Extract the (X, Y) coordinate from the center of the cell holding the provided text.  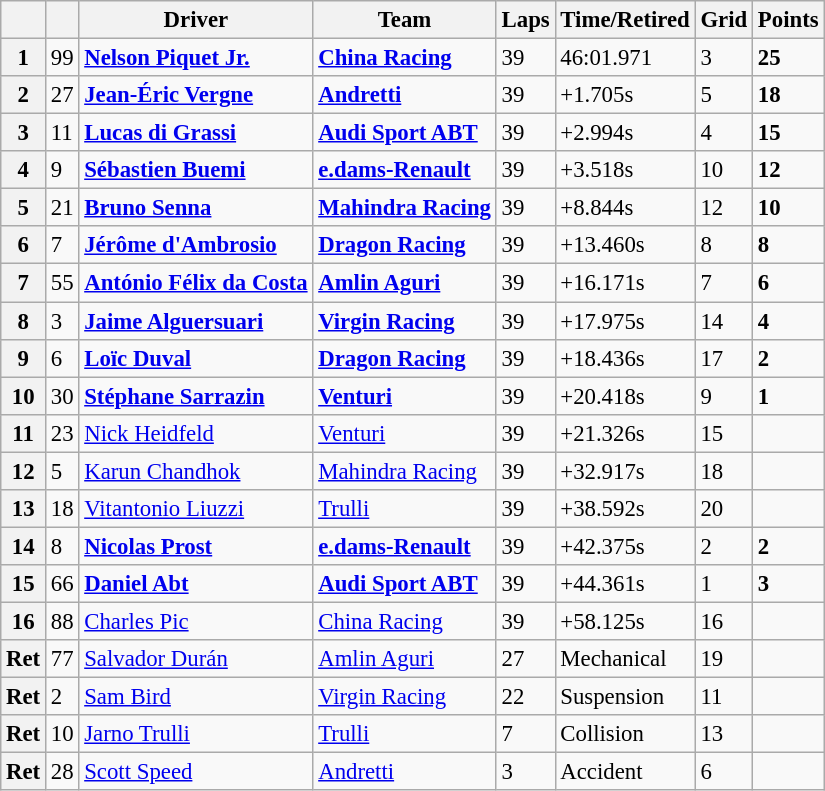
22 (526, 697)
88 (62, 621)
Team (404, 20)
Suspension (625, 697)
Jarno Trulli (196, 734)
+13.460s (625, 245)
+16.171s (625, 283)
Jean-Éric Vergne (196, 95)
Stéphane Sarrazin (196, 396)
Karun Chandhok (196, 471)
19 (724, 659)
+20.418s (625, 396)
+21.326s (625, 433)
Salvador Durán (196, 659)
55 (62, 283)
Laps (526, 20)
+1.705s (625, 95)
Nicolas Prost (196, 546)
+3.518s (625, 170)
Points (788, 20)
+2.994s (625, 133)
28 (62, 772)
77 (62, 659)
Sam Bird (196, 697)
Jaime Alguersuari (196, 321)
+32.917s (625, 471)
+18.436s (625, 358)
30 (62, 396)
Nick Heidfeld (196, 433)
Scott Speed (196, 772)
Lucas di Grassi (196, 133)
Bruno Senna (196, 208)
+38.592s (625, 509)
25 (788, 58)
Collision (625, 734)
Mechanical (625, 659)
+58.125s (625, 621)
46:01.971 (625, 58)
Vitantonio Liuzzi (196, 509)
António Félix da Costa (196, 283)
+8.844s (625, 208)
23 (62, 433)
+44.361s (625, 584)
17 (724, 358)
Loïc Duval (196, 358)
Sébastien Buemi (196, 170)
Charles Pic (196, 621)
20 (724, 509)
Grid (724, 20)
+42.375s (625, 546)
+17.975s (625, 321)
Accident (625, 772)
Driver (196, 20)
Daniel Abt (196, 584)
66 (62, 584)
Time/Retired (625, 20)
99 (62, 58)
21 (62, 208)
Jérôme d'Ambrosio (196, 245)
Nelson Piquet Jr. (196, 58)
